Output the (x, y) coordinate of the center of the cell containing the given text.  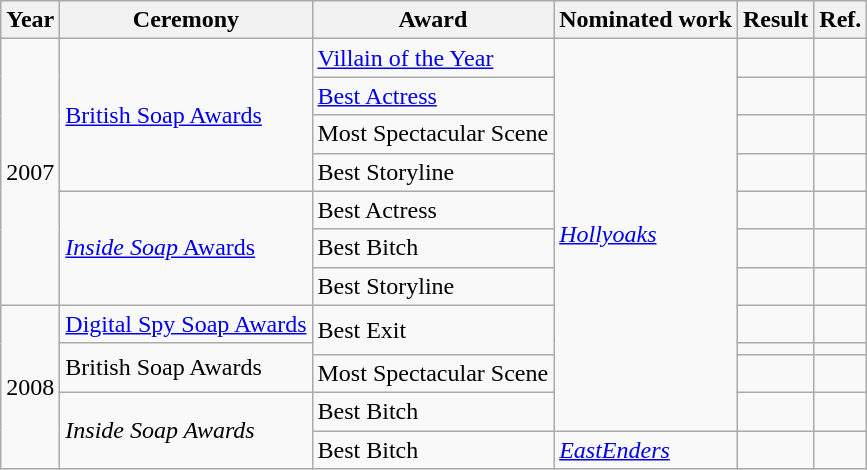
Nominated work (646, 20)
Best Exit (433, 330)
Ref. (840, 20)
Award (433, 20)
EastEnders (646, 449)
Hollyoaks (646, 235)
Villain of the Year (433, 58)
Year (30, 20)
Ceremony (186, 20)
2007 (30, 172)
2008 (30, 386)
Result (775, 20)
Digital Spy Soap Awards (186, 324)
